Capture the cell that displays the provided text and extract its [x, y] central coordinate. 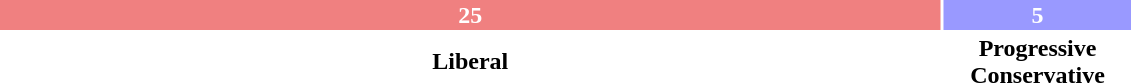
25 [470, 15]
5 [1037, 15]
